Return (X, Y) of the center of cell containing provided text 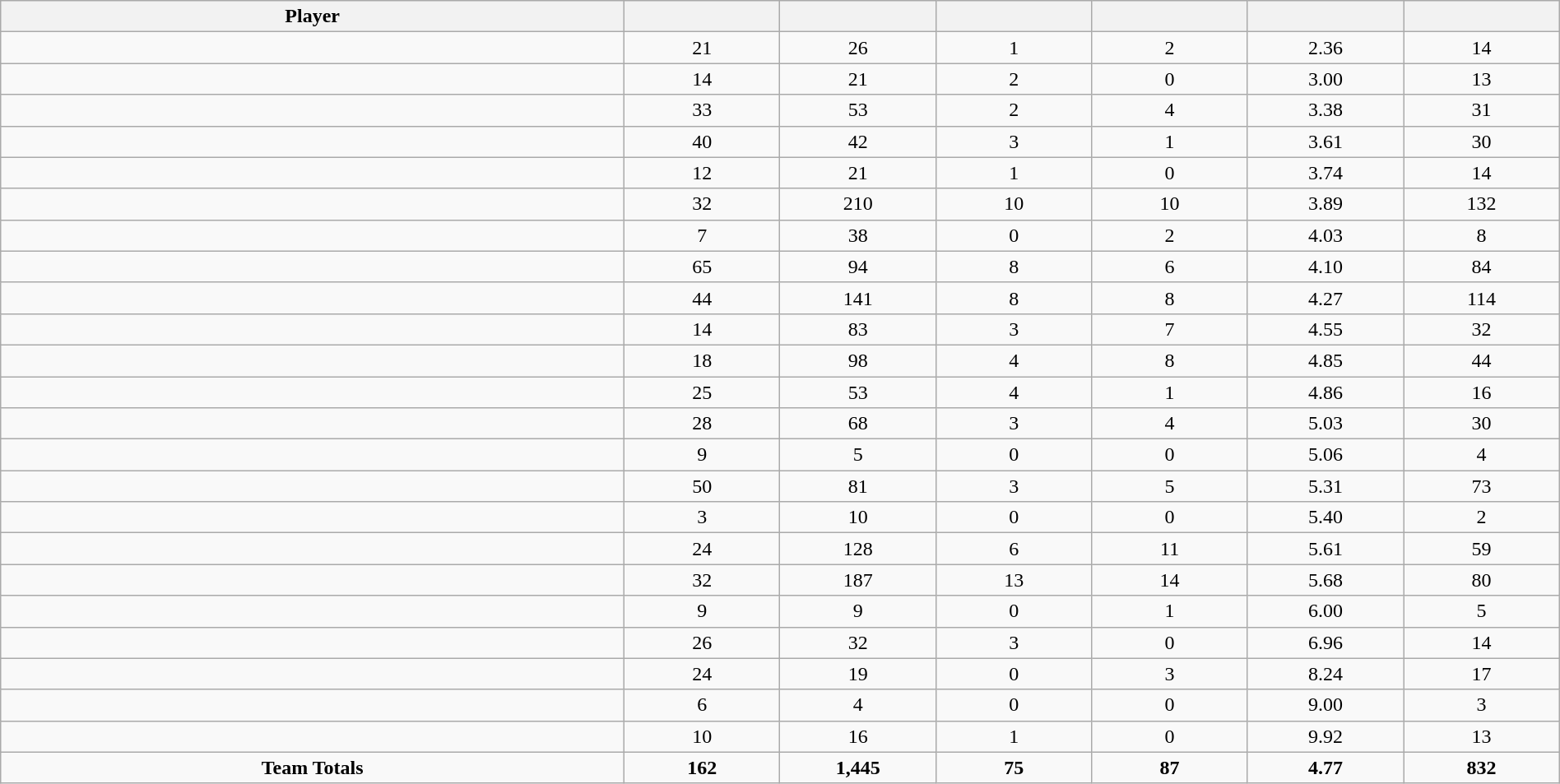
80 (1481, 580)
9.92 (1325, 736)
210 (857, 204)
17 (1481, 674)
18 (703, 360)
25 (703, 392)
5.06 (1325, 455)
1,445 (857, 768)
94 (857, 267)
6.00 (1325, 611)
68 (857, 424)
5.68 (1325, 580)
141 (857, 298)
81 (857, 486)
12 (703, 173)
8.24 (1325, 674)
42 (857, 141)
87 (1170, 768)
5.31 (1325, 486)
4.85 (1325, 360)
83 (857, 329)
3.00 (1325, 79)
3.89 (1325, 204)
40 (703, 141)
5.40 (1325, 517)
4.55 (1325, 329)
4.10 (1325, 267)
3.38 (1325, 110)
33 (703, 110)
5.03 (1325, 424)
19 (857, 674)
2.36 (1325, 48)
73 (1481, 486)
4.86 (1325, 392)
4.03 (1325, 235)
187 (857, 580)
84 (1481, 267)
128 (857, 549)
31 (1481, 110)
98 (857, 360)
Team Totals (313, 768)
28 (703, 424)
9.00 (1325, 705)
6.96 (1325, 643)
5.61 (1325, 549)
3.74 (1325, 173)
162 (703, 768)
75 (1014, 768)
50 (703, 486)
114 (1481, 298)
4.77 (1325, 768)
11 (1170, 549)
832 (1481, 768)
65 (703, 267)
132 (1481, 204)
3.61 (1325, 141)
4.27 (1325, 298)
Player (313, 16)
38 (857, 235)
59 (1481, 549)
